Locate the cell with the specified text and output its [X, Y] center coordinate. 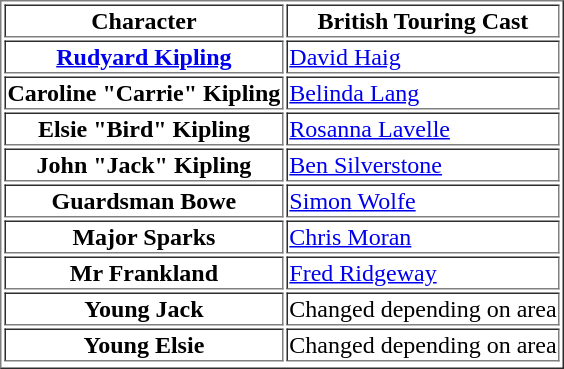
Ben Silverstone [422, 164]
Young Jack [144, 308]
Young Elsie [144, 344]
Major Sparks [144, 236]
Rudyard Kipling [144, 56]
Mr Frankland [144, 272]
Guardsman Bowe [144, 200]
Simon Wolfe [422, 200]
Fred Ridgeway [422, 272]
Caroline "Carrie" Kipling [144, 92]
John "Jack" Kipling [144, 164]
David Haig [422, 56]
Elsie "Bird" Kipling [144, 128]
Rosanna Lavelle [422, 128]
Belinda Lang [422, 92]
British Touring Cast [422, 20]
Chris Moran [422, 236]
Character [144, 20]
